Capture the cell that displays the provided text and extract its (X, Y) central coordinate. 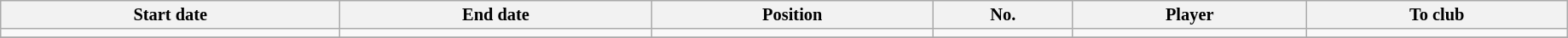
Start date (171, 14)
Player (1189, 14)
End date (496, 14)
No. (1003, 14)
To club (1437, 14)
Position (792, 14)
